Detect which cell encompasses the target text, then output its (X, Y) center coordinate. 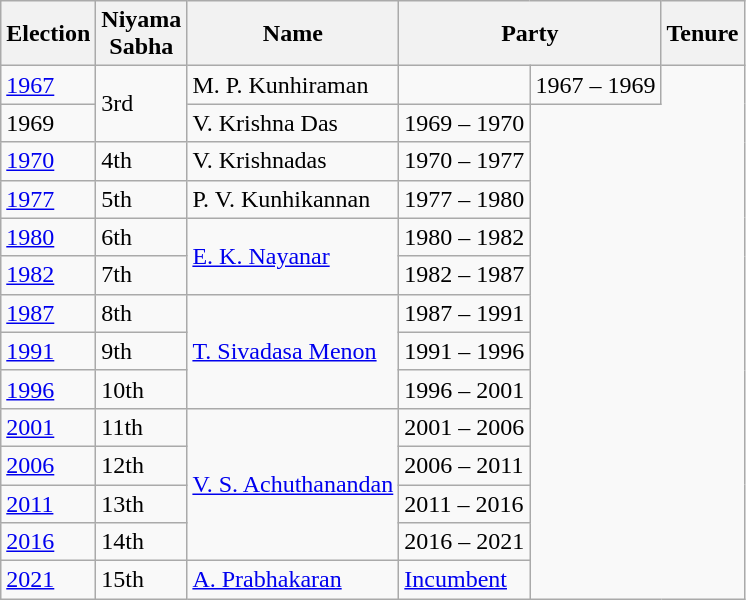
2021 (48, 580)
15th (142, 580)
V. Krishnadas (293, 161)
6th (142, 237)
V. S. Achuthanandan (293, 484)
1969 – 1970 (464, 123)
14th (142, 542)
1996 – 2001 (464, 389)
12th (142, 465)
13th (142, 503)
1977 – 1980 (464, 199)
8th (142, 313)
1969 (48, 123)
1982 (48, 275)
1996 (48, 389)
A. Prabhakaran (293, 580)
10th (142, 389)
2016 – 2021 (464, 542)
1967 – 1969 (596, 85)
2011 (48, 503)
T. Sivadasa Menon (293, 351)
1970 – 1977 (464, 161)
Tenure (702, 34)
2011 – 2016 (464, 503)
1967 (48, 85)
5th (142, 199)
3rd (142, 104)
2001 – 2006 (464, 427)
1980 (48, 237)
1991 (48, 351)
Party (530, 34)
9th (142, 351)
NiyamaSabha (142, 34)
2001 (48, 427)
1987 – 1991 (464, 313)
Name (293, 34)
2006 (48, 465)
2016 (48, 542)
M. P. Kunhiraman (293, 85)
1977 (48, 199)
Election (48, 34)
E. K. Nayanar (293, 256)
11th (142, 427)
1991 – 1996 (464, 351)
2006 – 2011 (464, 465)
4th (142, 161)
V. Krishna Das (293, 123)
1987 (48, 313)
1970 (48, 161)
1980 – 1982 (464, 237)
P. V. Kunhikannan (293, 199)
7th (142, 275)
Incumbent (464, 580)
1982 – 1987 (464, 275)
